Determine the (X, Y) coordinate at the center of the cell enclosing the given text.  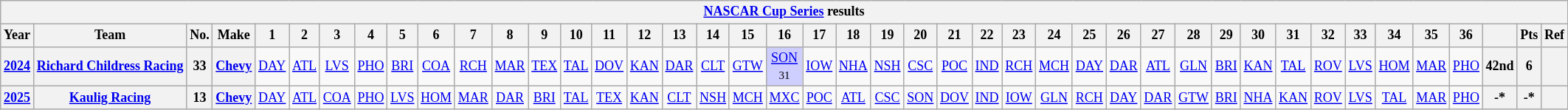
Year (18, 35)
36 (1467, 35)
NASCAR Cup Series results (784, 12)
3 (336, 35)
27 (1158, 35)
2025 (18, 97)
Ref (1555, 35)
Pts (1529, 35)
18 (854, 35)
17 (819, 35)
SON (921, 97)
Kaulig Racing (109, 97)
19 (887, 35)
34 (1395, 35)
2 (305, 35)
8 (510, 35)
12 (644, 35)
Team (109, 35)
7 (473, 35)
5 (403, 35)
20 (921, 35)
28 (1194, 35)
21 (955, 35)
42nd (1499, 66)
15 (747, 35)
10 (576, 35)
SON31 (784, 66)
23 (1019, 35)
31 (1294, 35)
1 (272, 35)
14 (713, 35)
25 (1089, 35)
Make (234, 35)
11 (609, 35)
16 (784, 35)
2024 (18, 66)
30 (1258, 35)
MXC (784, 97)
32 (1328, 35)
4 (370, 35)
35 (1431, 35)
No. (199, 35)
9 (545, 35)
Richard Childress Racing (109, 66)
26 (1123, 35)
24 (1054, 35)
22 (987, 35)
29 (1226, 35)
